Return the [x, y] coordinate for the center point of the cell that contains the specified text.  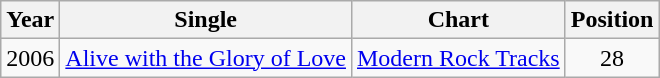
Alive with the Glory of Love [206, 58]
Single [206, 20]
Chart [458, 20]
Modern Rock Tracks [458, 58]
2006 [30, 58]
Position [612, 20]
28 [612, 58]
Year [30, 20]
